Return the (X, Y) coordinate for the center point of the cell that contains the specified text.  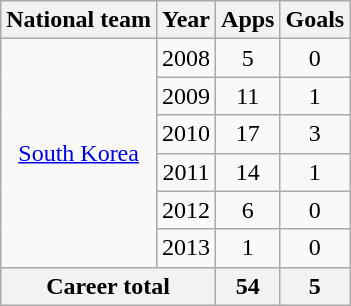
2008 (186, 58)
3 (315, 134)
2009 (186, 96)
14 (248, 172)
6 (248, 210)
11 (248, 96)
Apps (248, 20)
Career total (108, 286)
National team (79, 20)
17 (248, 134)
Year (186, 20)
2010 (186, 134)
54 (248, 286)
2011 (186, 172)
Goals (315, 20)
2013 (186, 248)
2012 (186, 210)
South Korea (79, 153)
